Provide the (X, Y) coordinate of the cell's center where the given text is located.  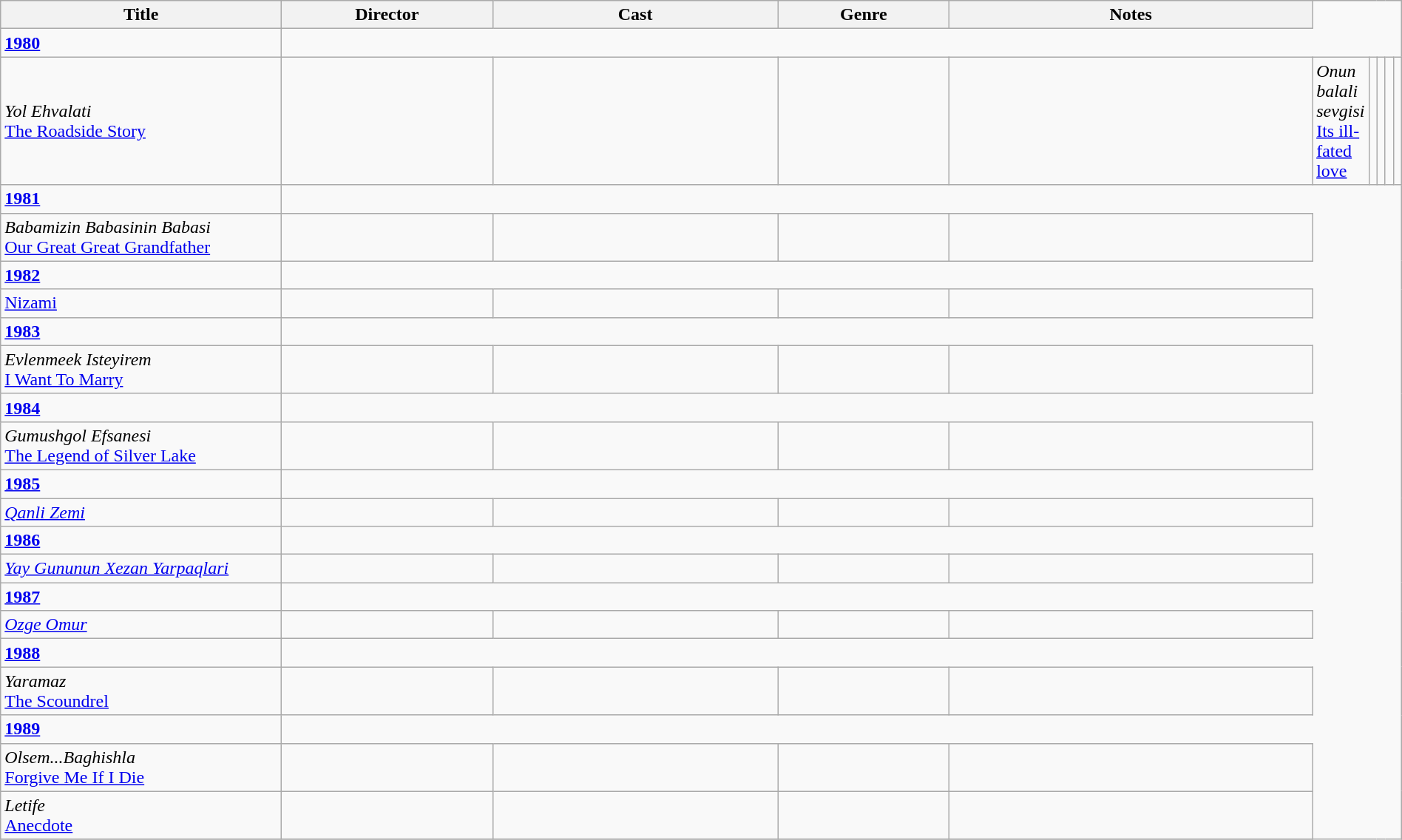
Yay Gununun Xezan Yarpaqlari (141, 569)
Nizami (141, 303)
Ozge Omur (141, 625)
Qanli Zemi (141, 512)
Babamizin Babasinin BabasiOur Great Great Grandfather (141, 237)
Yol EhvalatiThe Roadside Story (141, 121)
1987 (141, 597)
1980 (141, 43)
Cast (635, 15)
1981 (141, 199)
1983 (141, 331)
Gumushgol EfsanesiThe Legend of Silver Lake (141, 445)
1984 (141, 407)
Notes (1131, 15)
Evlenmeek IsteyiremI Want To Marry (141, 370)
1985 (141, 484)
YaramazThe Scoundrel (141, 691)
1986 (141, 541)
Onun balali sevgisiIts ill-fated love (1341, 121)
1982 (141, 275)
LetifeAnecdote (141, 815)
Title (141, 15)
1989 (141, 729)
Genre (864, 15)
Director (387, 15)
Olsem...BaghishlaForgive Me If I Die (141, 768)
1988 (141, 653)
